Pinpoint the cell where the given text exists, returning its (X, Y) midpoint coordinate. 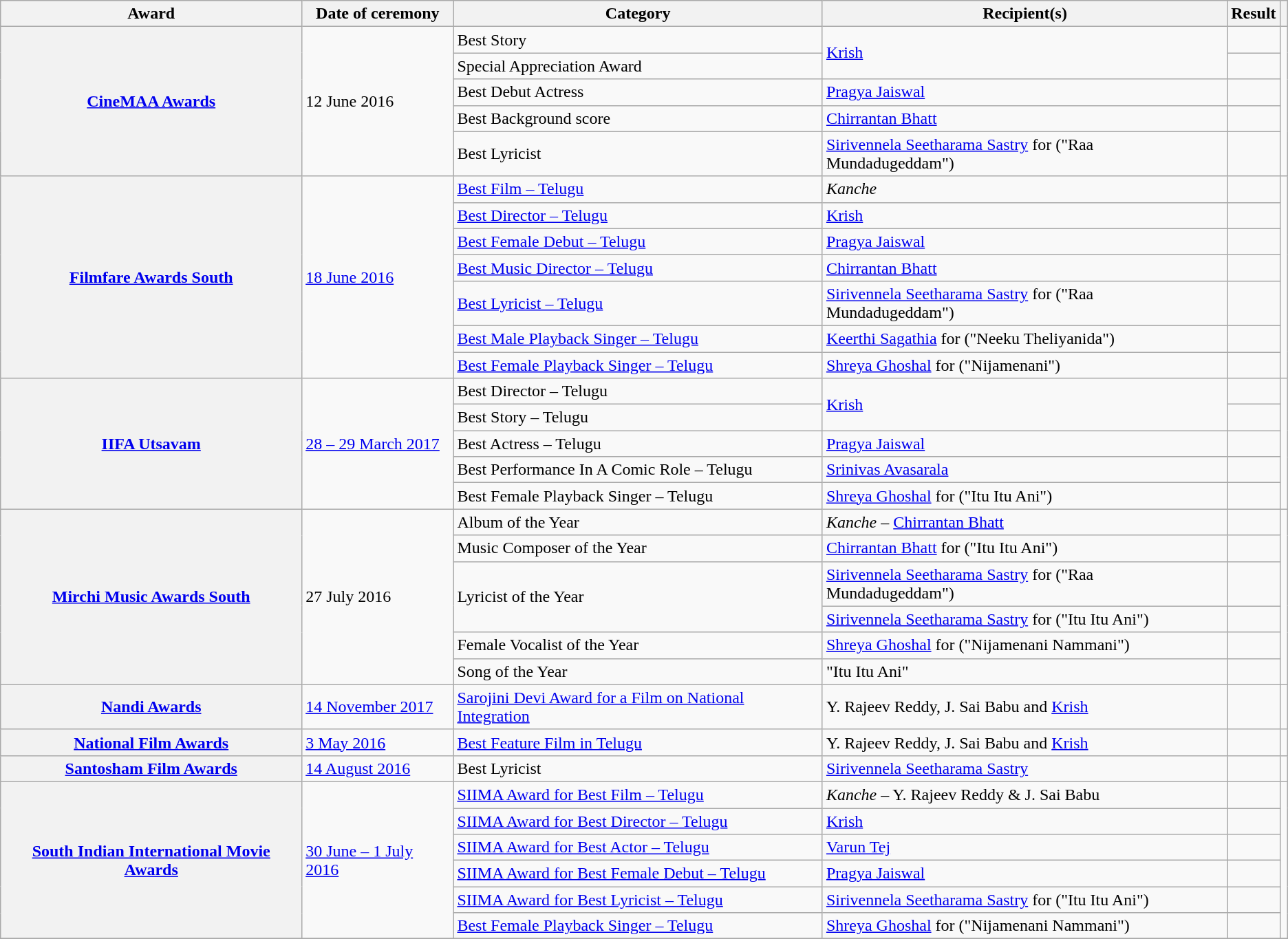
Mirchi Music Awards South (151, 597)
18 June 2016 (378, 277)
Lyricist of the Year (638, 597)
"Itu Itu Ani" (1024, 671)
Srinivas Avasarala (1024, 470)
National Film Awards (151, 742)
Kanche (1024, 189)
27 July 2016 (378, 597)
Best Music Director – Telugu (638, 268)
Filmfare Awards South (151, 277)
Song of the Year (638, 671)
Music Composer of the Year (638, 548)
IIFA Utsavam (151, 444)
SIIMA Award for Best Lyricist – Telugu (638, 900)
14 November 2017 (378, 707)
Kanche – Chirrantan Bhatt (1024, 522)
South Indian International Movie Awards (151, 860)
SIIMA Award for Best Film – Telugu (638, 795)
Best Background score (638, 118)
Sarojini Devi Award for a Film on National Integration (638, 707)
Chirrantan Bhatt for ("Itu Itu Ani") (1024, 548)
Keerthi Sagathia for ("Neeku Theliyanida") (1024, 338)
14 August 2016 (378, 768)
Best Story (638, 40)
Best Performance In A Comic Role – Telugu (638, 470)
Special Appreciation Award (638, 66)
3 May 2016 (378, 742)
SIIMA Award for Best Actor – Telugu (638, 848)
Result (1254, 14)
Best Debut Actress (638, 92)
Award (151, 14)
28 – 29 March 2017 (378, 444)
Best Story – Telugu (638, 418)
Recipient(s) (1024, 14)
Santosham Film Awards (151, 768)
SIIMA Award for Best Director – Telugu (638, 821)
Date of ceremony (378, 14)
SIIMA Award for Best Female Debut – Telugu (638, 874)
Nandi Awards (151, 707)
Shreya Ghoshal for ("Itu Itu Ani") (1024, 496)
Album of the Year (638, 522)
Best Lyricist – Telugu (638, 303)
Best Feature Film in Telugu (638, 742)
Best Male Playback Singer – Telugu (638, 338)
Female Vocalist of the Year (638, 645)
Best Female Debut – Telugu (638, 241)
Kanche – Y. Rajeev Reddy & J. Sai Babu (1024, 795)
Sirivennela Seetharama Sastry (1024, 768)
12 June 2016 (378, 102)
Varun Tej (1024, 848)
Category (638, 14)
30 June – 1 July 2016 (378, 860)
Best Actress – Telugu (638, 444)
Best Film – Telugu (638, 189)
Shreya Ghoshal for ("Nijamenani") (1024, 365)
CineMAA Awards (151, 102)
